Find where the given text appears and provide that cell's center as [x, y] coordinate. 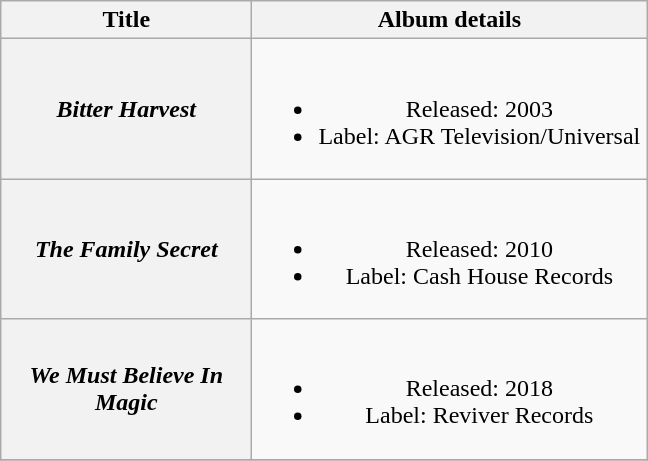
Released: 2018Label: Reviver Records [450, 389]
Album details [450, 20]
Released: 2003Label: AGR Television/Universal [450, 109]
Title [126, 20]
Bitter Harvest [126, 109]
The Family Secret [126, 249]
Released: 2010Label: Cash House Records [450, 249]
We Must Believe In Magic [126, 389]
